Locate the cell with the specified text and output its [x, y] center coordinate. 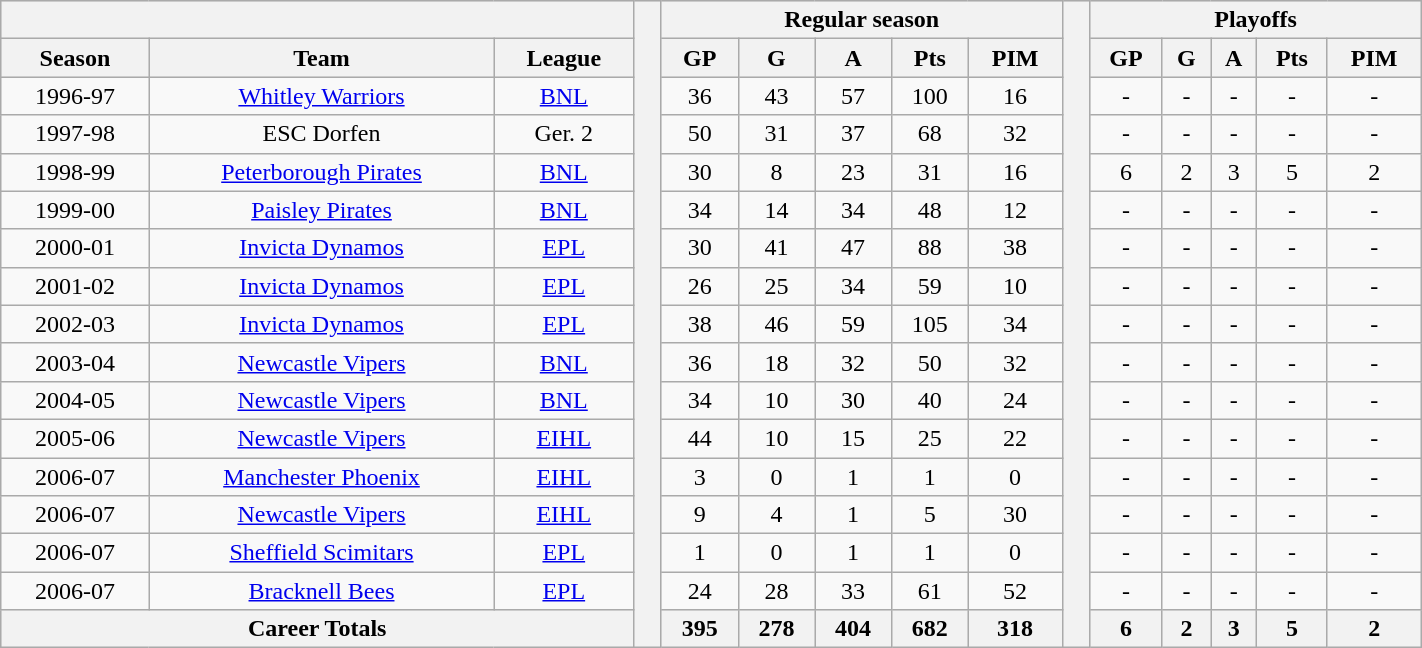
318 [1015, 629]
61 [930, 591]
88 [930, 248]
8 [776, 172]
68 [930, 134]
26 [700, 286]
100 [930, 96]
Team [322, 58]
52 [1015, 591]
18 [776, 362]
47 [854, 248]
2005-06 [75, 438]
44 [700, 438]
278 [776, 629]
1998-99 [75, 172]
23 [854, 172]
Peterborough Pirates [322, 172]
Career Totals [318, 629]
2000-01 [75, 248]
Season [75, 58]
395 [700, 629]
9 [700, 515]
46 [776, 324]
15 [854, 438]
ESC Dorfen [322, 134]
40 [930, 400]
2003-04 [75, 362]
57 [854, 96]
37 [854, 134]
33 [854, 591]
1997-98 [75, 134]
Ger. 2 [564, 134]
41 [776, 248]
4 [776, 515]
1996-97 [75, 96]
League [564, 58]
2001-02 [75, 286]
Regular season [862, 20]
48 [930, 210]
2004-05 [75, 400]
Playoffs [1256, 20]
Sheffield Scimitars [322, 553]
22 [1015, 438]
Manchester Phoenix [322, 477]
1999-00 [75, 210]
2002-03 [75, 324]
14 [776, 210]
105 [930, 324]
Whitley Warriors [322, 96]
404 [854, 629]
Paisley Pirates [322, 210]
Bracknell Bees [322, 591]
682 [930, 629]
43 [776, 96]
12 [1015, 210]
28 [776, 591]
